Output the (X, Y) coordinate of the center of the cell containing the given text.  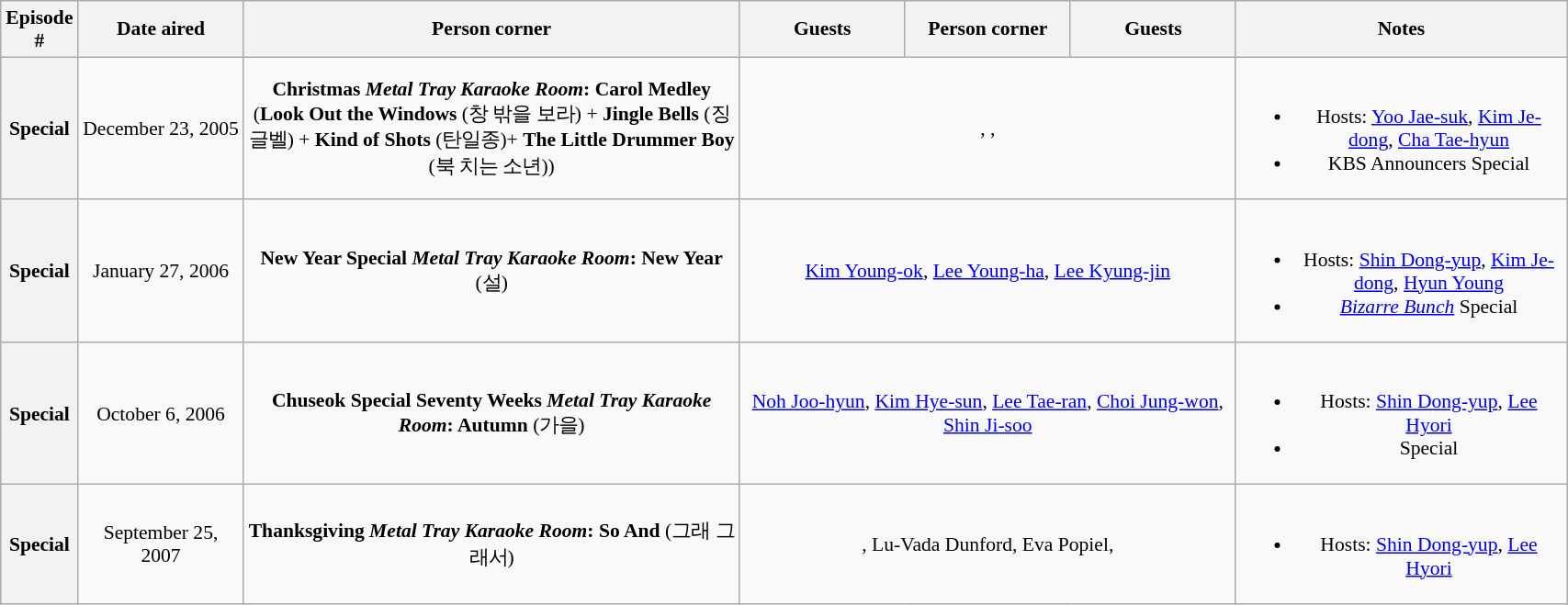
Noh Joo-hyun, Kim Hye-sun, Lee Tae-ran, Choi Jung-won, Shin Ji-soo (987, 413)
Chuseok Special Seventy Weeks Metal Tray Karaoke Room: Autumn (가을) (491, 413)
, Lu-Vada Dunford, Eva Popiel, (987, 544)
New Year Special Metal Tray Karaoke Room: New Year (설) (491, 272)
September 25, 2007 (161, 544)
Hosts: Shin Dong-yup, Lee Hyori (1401, 544)
Hosts: Shin Dong-yup, Kim Je-dong, Hyun YoungBizarre Bunch Special (1401, 272)
Date aired (161, 29)
, , (987, 129)
Hosts: Shin Dong-yup, Lee Hyori Special (1401, 413)
Kim Young-ok, Lee Young-ha, Lee Kyung-jin (987, 272)
December 23, 2005 (161, 129)
October 6, 2006 (161, 413)
Episode # (39, 29)
Hosts: Yoo Jae-suk, Kim Je-dong, Cha Tae-hyunKBS Announcers Special (1401, 129)
Thanksgiving Metal Tray Karaoke Room: So And (그래 그래서) (491, 544)
January 27, 2006 (161, 272)
Notes (1401, 29)
